From the cell containing the given text, extract its center point as (x, y) coordinate. 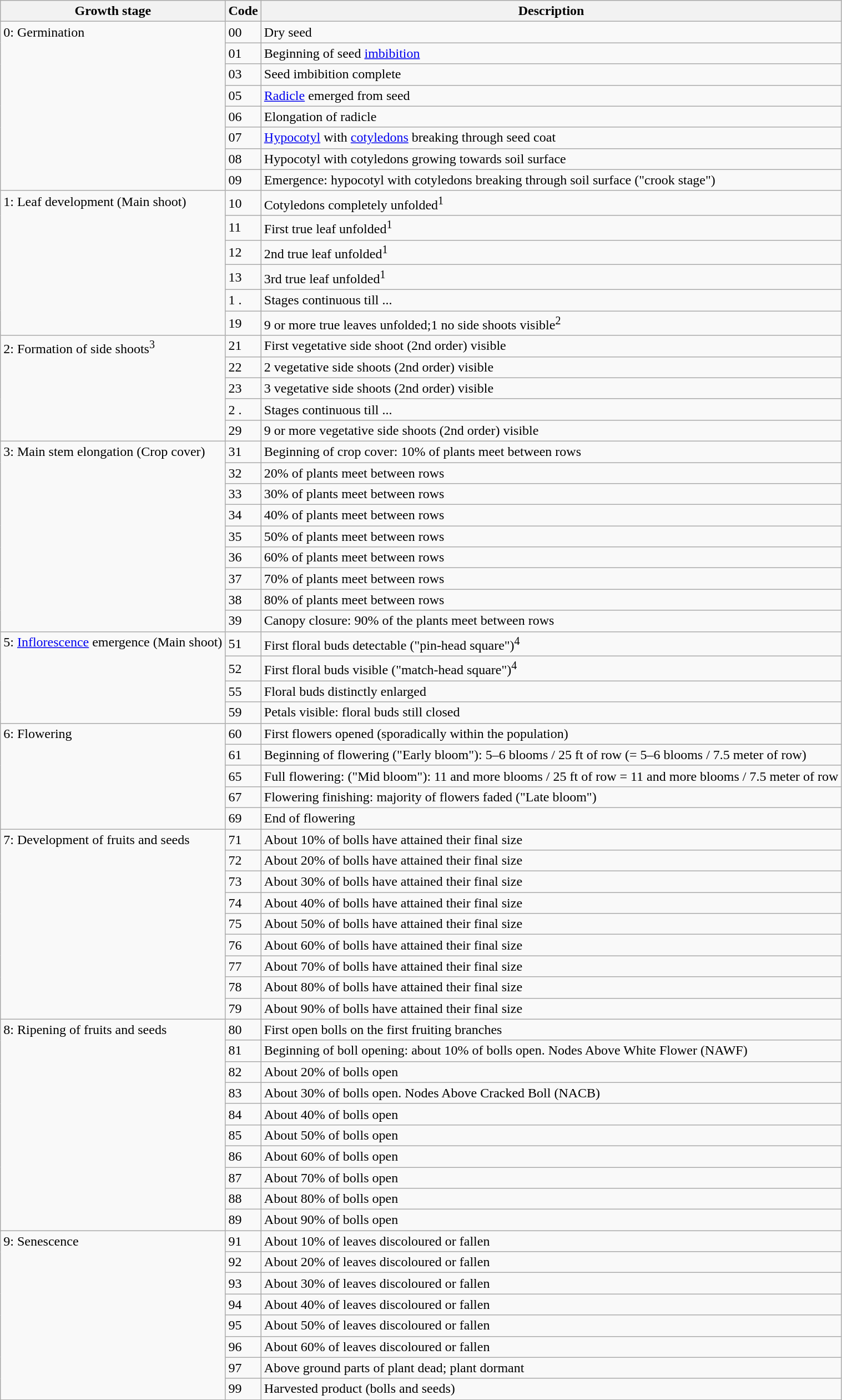
First open bolls on the first fruiting branches (551, 1030)
35 (243, 536)
36 (243, 558)
80% of plants meet between rows (551, 600)
8: Ripening of fruits and seeds (113, 1125)
Beginning of seed imbibition (551, 53)
38 (243, 600)
2 . (243, 409)
70% of plants meet between rows (551, 579)
33 (243, 494)
76 (243, 945)
30% of plants meet between rows (551, 494)
06 (243, 117)
86 (243, 1157)
Dry seed (551, 32)
67 (243, 797)
About 70% of bolls have attained their final size (551, 966)
34 (243, 515)
85 (243, 1135)
20% of plants meet between rows (551, 473)
Code (243, 11)
79 (243, 1008)
11 (243, 228)
55 (243, 691)
92 (243, 1262)
71 (243, 840)
75 (243, 924)
78 (243, 987)
2nd true leaf unfolded1 (551, 252)
About 90% of bolls open (551, 1220)
About 80% of bolls have attained their final size (551, 987)
69 (243, 819)
About 20% of bolls open (551, 1072)
60% of plants meet between rows (551, 558)
About 50% of leaves discoloured or fallen (551, 1326)
74 (243, 903)
Description (551, 11)
9: Senescence (113, 1315)
05 (243, 96)
About 80% of bolls open (551, 1199)
About 60% of leaves discoloured or fallen (551, 1347)
3: Main stem elongation (Crop cover) (113, 536)
09 (243, 180)
9 or more vegetative side shoots (2nd order) visible (551, 430)
65 (243, 776)
About 30% of bolls have attained their final size (551, 882)
About 10% of leaves discoloured or fallen (551, 1241)
83 (243, 1093)
Flowering finishing: majority of flowers faded ("Late bloom") (551, 797)
End of flowering (551, 819)
9 or more true leaves unfolded;1 no side shoots visible2 (551, 323)
13 (243, 278)
07 (243, 138)
Beginning of boll opening: about 10% of bolls open. Nodes Above White Flower (NAWF) (551, 1051)
Harvested product (bolls and seeds) (551, 1389)
94 (243, 1304)
Canopy closure: 90% of the plants meet between rows (551, 621)
First floral buds visible ("match-head square")4 (551, 669)
22 (243, 367)
Emergence: hypocotyl with cotyledons breaking through soil surface ("crook stage") (551, 180)
Beginning of flowering ("Early bloom"): 5–6 blooms / 25 ft of row (= 5–6 blooms / 7.5 meter of row) (551, 755)
Above ground parts of plant dead; plant dormant (551, 1368)
About 70% of bolls open (551, 1178)
2 vegetative side shoots (2nd order) visible (551, 367)
84 (243, 1114)
About 40% of bolls have attained their final size (551, 903)
Radicle emerged from seed (551, 96)
40% of plants meet between rows (551, 515)
About 40% of bolls open (551, 1114)
3rd true leaf unfolded1 (551, 278)
1 . (243, 300)
About 20% of leaves discoloured or fallen (551, 1262)
First floral buds detectable ("pin-head square")4 (551, 644)
First flowers opened (sporadically within the population) (551, 734)
50% of plants meet between rows (551, 536)
91 (243, 1241)
59 (243, 712)
99 (243, 1389)
Hypocotyl with cotyledons growing towards soil surface (551, 159)
About 20% of bolls have attained their final size (551, 861)
08 (243, 159)
3 vegetative side shoots (2nd order) visible (551, 388)
72 (243, 861)
82 (243, 1072)
21 (243, 346)
2: Formation of side shoots3 (113, 388)
87 (243, 1178)
First vegetative side shoot (2nd order) visible (551, 346)
32 (243, 473)
51 (243, 644)
89 (243, 1220)
12 (243, 252)
93 (243, 1283)
About 30% of leaves discoloured or fallen (551, 1283)
88 (243, 1199)
19 (243, 323)
03 (243, 74)
00 (243, 32)
About 50% of bolls open (551, 1135)
96 (243, 1347)
0: Germination (113, 106)
60 (243, 734)
Full flowering: ("Mid bloom"): 11 and more blooms / 25 ft of row = 11 and more blooms / 7.5 meter of row (551, 776)
7: Development of fruits and seeds (113, 924)
6: Flowering (113, 776)
37 (243, 579)
39 (243, 621)
Cotyledons completely unfolded1 (551, 203)
23 (243, 388)
Petals visible: floral buds still closed (551, 712)
52 (243, 669)
10 (243, 203)
97 (243, 1368)
About 60% of bolls have attained their final size (551, 945)
73 (243, 882)
Hypocotyl with cotyledons breaking through seed coat (551, 138)
Seed imbibition complete (551, 74)
1: Leaf development (Main shoot) (113, 263)
29 (243, 430)
About 50% of bolls have attained their final size (551, 924)
About 10% of bolls have attained their final size (551, 840)
About 90% of bolls have attained their final size (551, 1008)
Elongation of radicle (551, 117)
31 (243, 451)
Growth stage (113, 11)
About 60% of bolls open (551, 1157)
61 (243, 755)
Floral buds distinctly enlarged (551, 691)
About 30% of bolls open. Nodes Above Cracked Boll (NACB) (551, 1093)
First true leaf unfolded1 (551, 228)
81 (243, 1051)
95 (243, 1326)
Beginning of crop cover: 10% of plants meet between rows (551, 451)
80 (243, 1030)
01 (243, 53)
77 (243, 966)
About 40% of leaves discoloured or fallen (551, 1304)
5: Inflorescence emergence (Main shoot) (113, 678)
